Determine the (X, Y) coordinate at the center of the cell enclosing the given text.  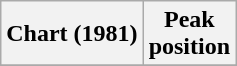
Peakposition (189, 34)
Chart (1981) (72, 34)
